Scan for the cell matching the given text and deliver its [X, Y] coordinate at center. 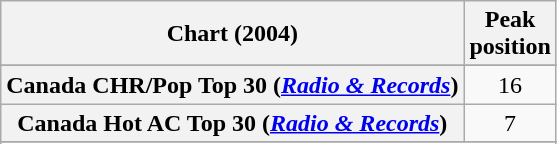
Canada CHR/Pop Top 30 (Radio & Records) [232, 85]
7 [510, 123]
Chart (2004) [232, 34]
Canada Hot AC Top 30 (Radio & Records) [232, 123]
Peakposition [510, 34]
16 [510, 85]
